Extract the (X, Y) coordinate from the center of the cell holding the provided text.  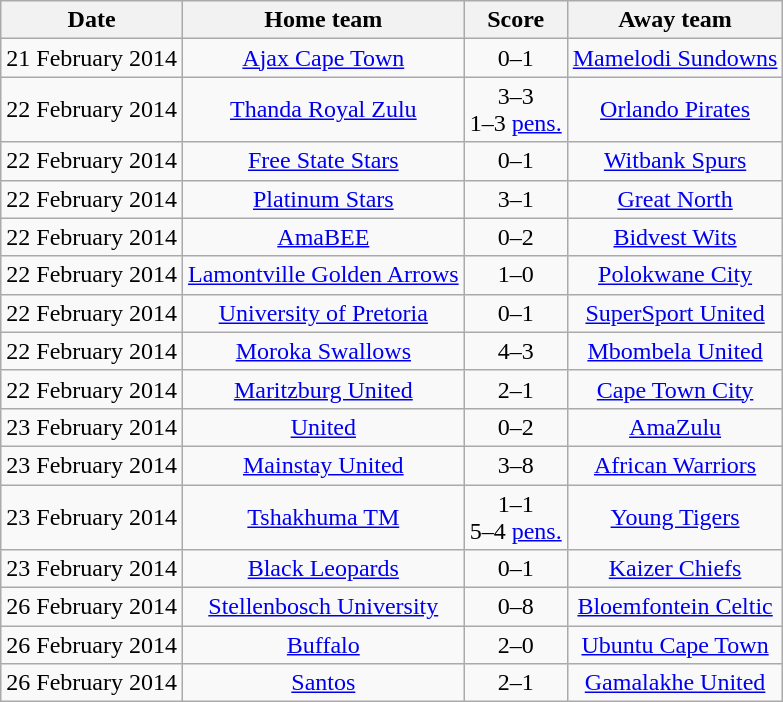
0–8 (516, 607)
Black Leopards (323, 569)
Platinum Stars (323, 199)
Date (92, 20)
Mbombela United (675, 351)
Gamalakhe United (675, 683)
Home team (323, 20)
Away team (675, 20)
Santos (323, 683)
AmaZulu (675, 427)
Orlando Pirates (675, 110)
Mamelodi Sundowns (675, 58)
Cape Town City (675, 389)
Lamontville Golden Arrows (323, 275)
3–3 1–3 pens. (516, 110)
Bidvest Wits (675, 237)
Moroka Swallows (323, 351)
United (323, 427)
Maritzburg United (323, 389)
4–3 (516, 351)
Thanda Royal Zulu (323, 110)
University of Pretoria (323, 313)
Buffalo (323, 645)
21 February 2014 (92, 58)
Score (516, 20)
Bloemfontein Celtic (675, 607)
3–8 (516, 465)
1–1 5–4 pens. (516, 516)
Mainstay United (323, 465)
1–0 (516, 275)
Witbank Spurs (675, 161)
Free State Stars (323, 161)
Kaizer Chiefs (675, 569)
African Warriors (675, 465)
Ajax Cape Town (323, 58)
Young Tigers (675, 516)
Ubuntu Cape Town (675, 645)
2–0 (516, 645)
Stellenbosch University (323, 607)
Great North (675, 199)
Tshakhuma TM (323, 516)
Polokwane City (675, 275)
SuperSport United (675, 313)
3–1 (516, 199)
AmaBEE (323, 237)
